Return the [x, y] coordinate for the center point of the cell that contains the specified text.  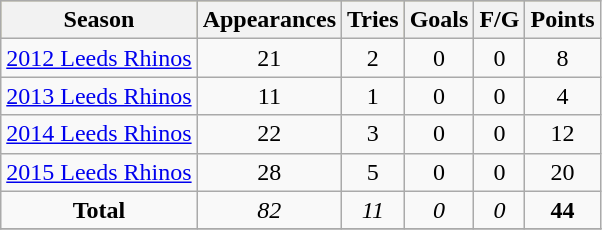
4 [562, 96]
2012 Leeds Rhinos [99, 58]
20 [562, 172]
12 [562, 134]
22 [269, 134]
28 [269, 172]
Goals [439, 20]
Season [99, 20]
Tries [374, 20]
8 [562, 58]
2 [374, 58]
2014 Leeds Rhinos [99, 134]
Points [562, 20]
Appearances [269, 20]
F/G [500, 20]
1 [374, 96]
5 [374, 172]
3 [374, 134]
44 [562, 210]
21 [269, 58]
Total [99, 210]
82 [269, 210]
2013 Leeds Rhinos [99, 96]
2015 Leeds Rhinos [99, 172]
